Capture the cell that displays the provided text and extract its (x, y) central coordinate. 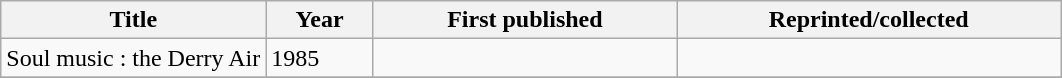
1985 (320, 58)
Title (134, 20)
Soul music : the Derry Air (134, 58)
Year (320, 20)
First published (524, 20)
Reprinted/collected (868, 20)
